Detect which cell encompasses the target text, then output its (x, y) center coordinate. 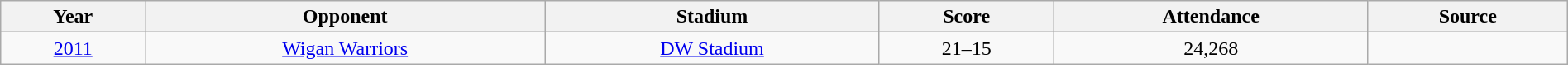
Score (966, 17)
Stadium (713, 17)
Source (1467, 17)
21–15 (966, 48)
Wigan Warriors (346, 48)
24,268 (1211, 48)
2011 (73, 48)
Year (73, 17)
Opponent (346, 17)
Attendance (1211, 17)
DW Stadium (713, 48)
